Extract the [X, Y] coordinate from the center of the cell holding the provided text.  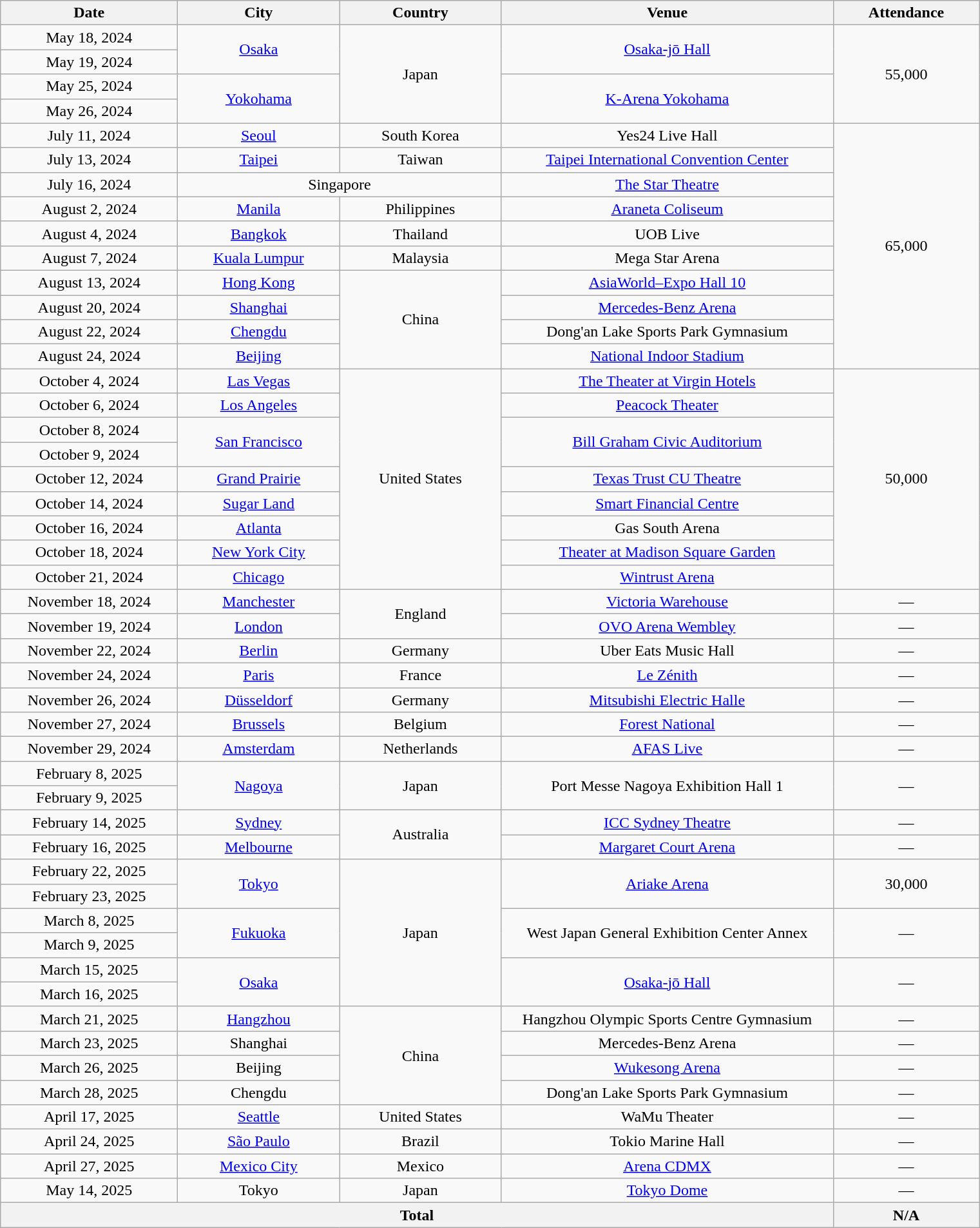
August 4, 2024 [89, 233]
Mexico [420, 1166]
November 27, 2024 [89, 725]
Bangkok [259, 233]
Venue [668, 13]
National Indoor Stadium [668, 356]
UOB Live [668, 233]
November 29, 2024 [89, 749]
Paris [259, 675]
Mega Star Arena [668, 258]
Ariake Arena [668, 884]
April 17, 2025 [89, 1117]
Hangzhou [259, 1018]
March 8, 2025 [89, 921]
New York City [259, 552]
August 2, 2024 [89, 209]
Araneta Coliseum [668, 209]
Smart Financial Centre [668, 503]
City [259, 13]
February 9, 2025 [89, 798]
Bill Graham Civic Auditorium [668, 442]
England [420, 614]
Taiwan [420, 160]
October 6, 2024 [89, 405]
May 14, 2025 [89, 1191]
ICC Sydney Theatre [668, 823]
Date [89, 13]
March 15, 2025 [89, 970]
March 28, 2025 [89, 1093]
Seattle [259, 1117]
November 22, 2024 [89, 650]
Forest National [668, 725]
Manila [259, 209]
October 12, 2024 [89, 479]
November 26, 2024 [89, 699]
Las Vegas [259, 381]
30,000 [906, 884]
Netherlands [420, 749]
Attendance [906, 13]
April 24, 2025 [89, 1142]
The Star Theatre [668, 184]
South Korea [420, 135]
Peacock Theater [668, 405]
Yes24 Live Hall [668, 135]
Australia [420, 835]
Brazil [420, 1142]
July 16, 2024 [89, 184]
Sugar Land [259, 503]
Kuala Lumpur [259, 258]
Yokohama [259, 99]
West Japan General Exhibition Center Annex [668, 933]
August 24, 2024 [89, 356]
Margaret Court Arena [668, 847]
65,000 [906, 246]
Le Zénith [668, 675]
50,000 [906, 480]
Amsterdam [259, 749]
AFAS Live [668, 749]
Sydney [259, 823]
August 22, 2024 [89, 332]
Wintrust Arena [668, 577]
Philippines [420, 209]
Los Angeles [259, 405]
July 11, 2024 [89, 135]
Nagoya [259, 786]
October 8, 2024 [89, 430]
Düsseldorf [259, 699]
N/A [906, 1215]
October 14, 2024 [89, 503]
March 21, 2025 [89, 1018]
February 23, 2025 [89, 896]
May 25, 2024 [89, 86]
Total [417, 1215]
Hong Kong [259, 282]
May 19, 2024 [89, 62]
55,000 [906, 74]
Tokio Marine Hall [668, 1142]
November 19, 2024 [89, 626]
Malaysia [420, 258]
Manchester [259, 601]
OVO Arena Wembley [668, 626]
São Paulo [259, 1142]
Fukuoka [259, 933]
The Theater at Virgin Hotels [668, 381]
Berlin [259, 650]
France [420, 675]
Arena CDMX [668, 1166]
March 9, 2025 [89, 945]
Tokyo Dome [668, 1191]
Seoul [259, 135]
Victoria Warehouse [668, 601]
March 23, 2025 [89, 1043]
February 14, 2025 [89, 823]
August 13, 2024 [89, 282]
May 18, 2024 [89, 37]
Thailand [420, 233]
K-Arena Yokohama [668, 99]
WaMu Theater [668, 1117]
Wukesong Arena [668, 1067]
London [259, 626]
Hangzhou Olympic Sports Centre Gymnasium [668, 1018]
Belgium [420, 725]
Taipei International Convention Center [668, 160]
October 21, 2024 [89, 577]
May 26, 2024 [89, 111]
Texas Trust CU Theatre [668, 479]
August 7, 2024 [89, 258]
October 9, 2024 [89, 454]
March 16, 2025 [89, 994]
Taipei [259, 160]
April 27, 2025 [89, 1166]
Mitsubishi Electric Halle [668, 699]
AsiaWorld–Expo Hall 10 [668, 282]
Chicago [259, 577]
November 18, 2024 [89, 601]
Brussels [259, 725]
Mexico City [259, 1166]
October 16, 2024 [89, 528]
November 24, 2024 [89, 675]
San Francisco [259, 442]
Port Messe Nagoya Exhibition Hall 1 [668, 786]
July 13, 2024 [89, 160]
Uber Eats Music Hall [668, 650]
February 8, 2025 [89, 774]
October 4, 2024 [89, 381]
Singapore [340, 184]
Atlanta [259, 528]
Grand Prairie [259, 479]
Melbourne [259, 847]
Gas South Arena [668, 528]
August 20, 2024 [89, 307]
March 26, 2025 [89, 1067]
October 18, 2024 [89, 552]
February 16, 2025 [89, 847]
Theater at Madison Square Garden [668, 552]
February 22, 2025 [89, 872]
Country [420, 13]
